Provide the [x, y] coordinate of the cell's center where the given text is located.  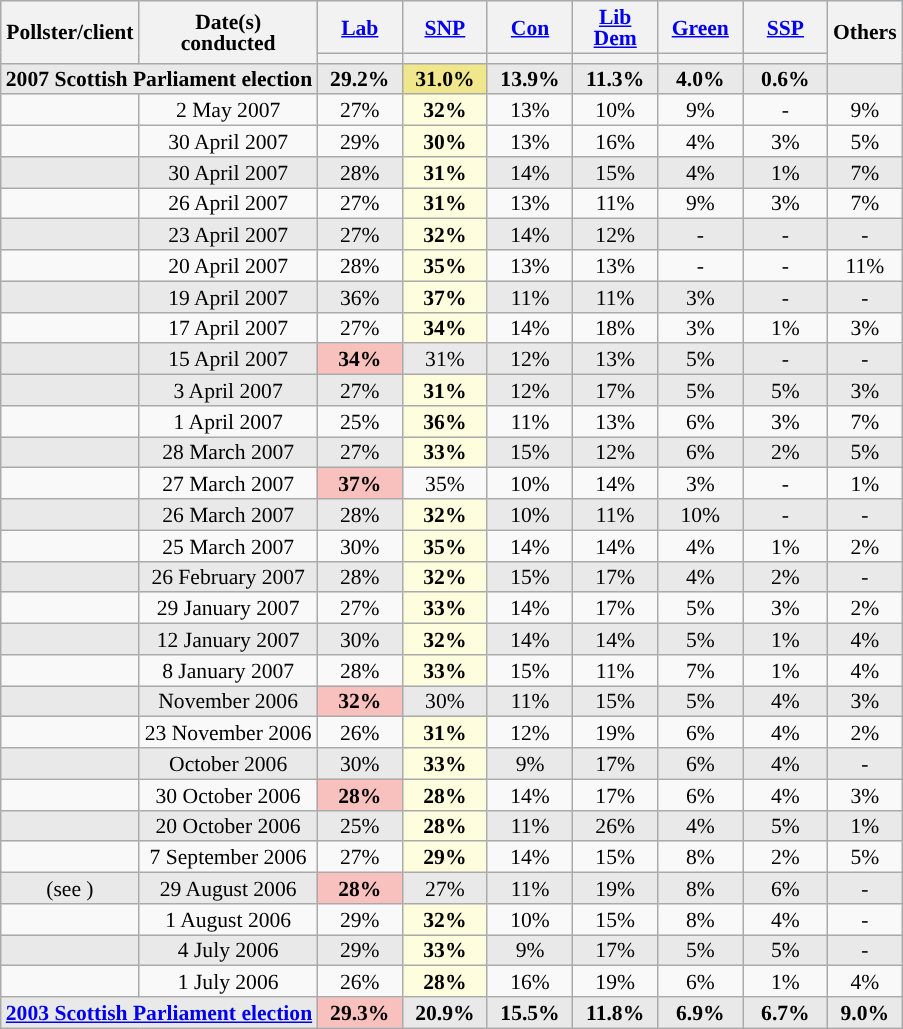
20 April 2007 [228, 266]
4.0% [700, 78]
(see ) [70, 888]
Pollster/client [70, 32]
25 March 2007 [228, 546]
11.3% [616, 78]
15 April 2007 [228, 360]
Lab [360, 27]
28 March 2007 [228, 452]
23 April 2007 [228, 234]
1 July 2006 [228, 982]
11.8% [616, 1012]
19 April 2007 [228, 296]
29 January 2007 [228, 608]
Others [865, 32]
7 September 2006 [228, 858]
SSP [786, 27]
17 April 2007 [228, 328]
6.7% [786, 1012]
2 May 2007 [228, 110]
Green [700, 27]
12 January 2007 [228, 640]
30 October 2006 [228, 794]
31.0% [444, 78]
27 March 2007 [228, 484]
Con [530, 27]
Lib Dem [616, 27]
20 October 2006 [228, 826]
1 April 2007 [228, 422]
2003 Scottish Parliament election [159, 1012]
SNP [444, 27]
26 February 2007 [228, 576]
20.9% [444, 1012]
November 2006 [228, 702]
4 July 2006 [228, 950]
29.3% [360, 1012]
8 January 2007 [228, 670]
26 March 2007 [228, 514]
Date(s)conducted [228, 32]
6.9% [700, 1012]
1 August 2006 [228, 920]
23 November 2006 [228, 732]
9.0% [865, 1012]
3 April 2007 [228, 390]
0.6% [786, 78]
29 August 2006 [228, 888]
October 2006 [228, 764]
29.2% [360, 78]
2007 Scottish Parliament election [159, 78]
15.5% [530, 1012]
26 April 2007 [228, 204]
13.9% [530, 78]
18% [616, 328]
